Determine the (X, Y) coordinate at the center of the cell enclosing the given text.  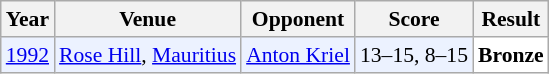
Rose Hill, Mauritius (148, 55)
Anton Kriel (298, 55)
Venue (148, 19)
Year (28, 19)
Opponent (298, 19)
1992 (28, 55)
13–15, 8–15 (414, 55)
Score (414, 19)
Bronze (511, 55)
Result (511, 19)
